Identify which cell holds the provided text, then report its (x, y) central coordinate. 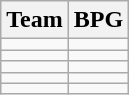
Team (35, 20)
BPG (98, 20)
